From the cell containing the given text, extract its center point as [x, y] coordinate. 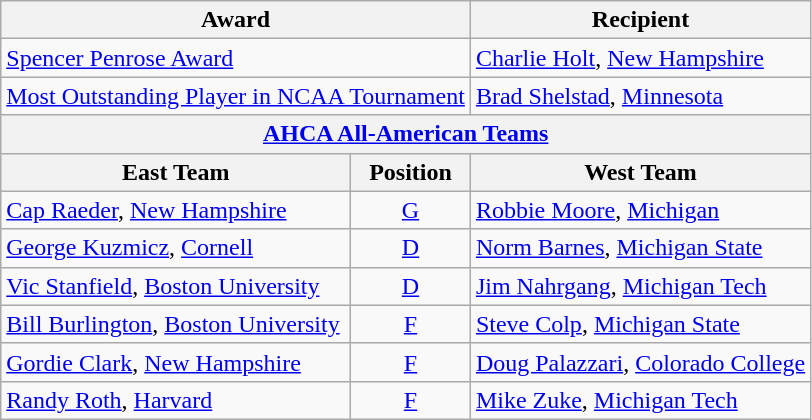
Brad Shelstad, Minnesota [640, 96]
Bill Burlington, Boston University [176, 324]
George Kuzmicz, Cornell [176, 248]
Gordie Clark, New Hampshire [176, 362]
Spencer Penrose Award [236, 58]
AHCA All-American Teams [406, 134]
Mike Zuke, Michigan Tech [640, 400]
Doug Palazzari, Colorado College [640, 362]
Most Outstanding Player in NCAA Tournament [236, 96]
G [411, 210]
Vic Stanfield, Boston University [176, 286]
Steve Colp, Michigan State [640, 324]
Position [411, 172]
Robbie Moore, Michigan [640, 210]
Jim Nahrgang, Michigan Tech [640, 286]
East Team [176, 172]
Award [236, 20]
Norm Barnes, Michigan State [640, 248]
Charlie Holt, New Hampshire [640, 58]
West Team [640, 172]
Recipient [640, 20]
Randy Roth, Harvard [176, 400]
Cap Raeder, New Hampshire [176, 210]
